Scan for the cell matching the given text and deliver its [X, Y] coordinate at center. 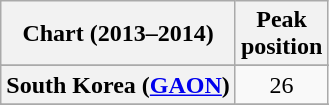
26 [281, 85]
South Korea (GAON) [118, 85]
Peakposition [281, 34]
Chart (2013–2014) [118, 34]
